Detect which cell encompasses the target text, then output its [x, y] center coordinate. 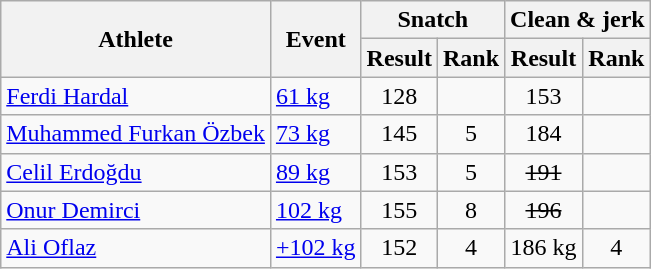
Ferdi Hardal [136, 96]
+102 kg [316, 248]
Celil Erdoğdu [136, 172]
184 [544, 134]
Event [316, 39]
186 kg [544, 248]
128 [399, 96]
191 [544, 172]
Athlete [136, 39]
196 [544, 210]
Onur Demirci [136, 210]
155 [399, 210]
Clean & jerk [578, 20]
8 [470, 210]
Muhammed Furkan Özbek [136, 134]
152 [399, 248]
73 kg [316, 134]
Snatch [433, 20]
102 kg [316, 210]
61 kg [316, 96]
145 [399, 134]
Ali Oflaz [136, 248]
89 kg [316, 172]
